Identify which cell holds the provided text, then report its [x, y] central coordinate. 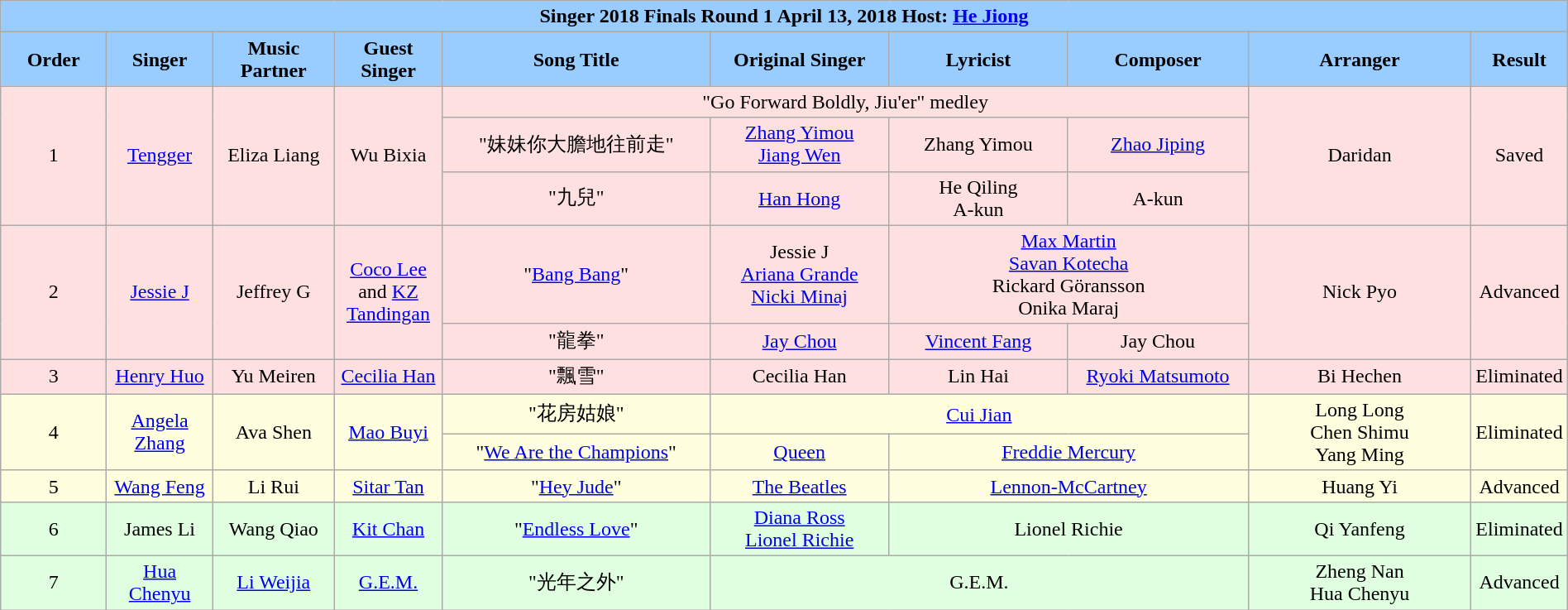
Ryoki Matsumoto [1158, 377]
Jeffrey G [275, 292]
Daridan [1360, 156]
Queen [799, 452]
Composer [1158, 60]
James Li [160, 528]
Diana Ross Lionel Richie [799, 528]
Qi Yanfeng [1360, 528]
Mao Buyi [389, 432]
Wang Qiao [275, 528]
5 [54, 486]
Hua Chenyu [160, 583]
"妹妹你大膽地往前走" [576, 144]
"We Are the Champions" [576, 452]
"Go Forward Boldly, Jiu'er" medley [845, 102]
Jessie J [160, 292]
Kit Chan [389, 528]
Long Long Chen Shimu Yang Ming [1360, 432]
"龍拳" [576, 341]
"花房姑娘" [576, 414]
Ava Shen [275, 432]
Singer [160, 60]
1 [54, 156]
Singer 2018 Finals Round 1 April 13, 2018 Host: He Jiong [784, 17]
Lionel Richie [1068, 528]
Huang Yi [1360, 486]
"飄雪" [576, 377]
The Beatles [799, 486]
Tengger [160, 156]
Vincent Fang [978, 341]
Freddie Mercury [1068, 452]
Sitar Tan [389, 486]
Wang Feng [160, 486]
Max Martin Savan Kotecha Rickard Göransson Onika Maraj [1068, 275]
Lennon-McCartney [1068, 486]
Result [1519, 60]
Yu Meiren [275, 377]
4 [54, 432]
Guest Singer [389, 60]
Music Partner [275, 60]
Order [54, 60]
Nick Pyo [1360, 292]
3 [54, 377]
Wu Bixia [389, 156]
7 [54, 583]
Han Hong [799, 199]
Zhang Yimou Jiang Wen [799, 144]
Lin Hai [978, 377]
Lyricist [978, 60]
2 [54, 292]
"九兒" [576, 199]
Arranger [1360, 60]
Saved [1519, 156]
A-kun [1158, 199]
Cui Jian [979, 414]
Henry Huo [160, 377]
He Qiling A-kun [978, 199]
Coco Lee and KZ Tandingan [389, 292]
"光年之外" [576, 583]
Eliza Liang [275, 156]
Zhao Jiping [1158, 144]
"Endless Love" [576, 528]
Angela Zhang [160, 432]
Li Weijia [275, 583]
"Hey Jude" [576, 486]
Jessie J Ariana Grande Nicki Minaj [799, 275]
Song Title [576, 60]
Zheng Nan Hua Chenyu [1360, 583]
Zhang Yimou [978, 144]
"Bang Bang" [576, 275]
Li Rui [275, 486]
Bi Hechen [1360, 377]
6 [54, 528]
Original Singer [799, 60]
